Determine the (X, Y) coordinate at the center of the cell enclosing the given text.  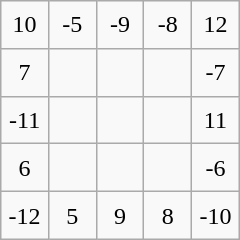
-8 (168, 25)
12 (216, 25)
8 (168, 216)
9 (120, 216)
5 (72, 216)
-12 (25, 216)
10 (25, 25)
-9 (120, 25)
-6 (216, 168)
-11 (25, 120)
7 (25, 72)
6 (25, 168)
-7 (216, 72)
-5 (72, 25)
-10 (216, 216)
11 (216, 120)
